Output the [X, Y] coordinate of the center of the cell containing the given text.  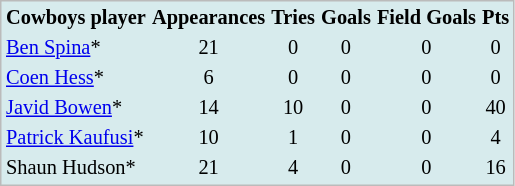
Goals [346, 18]
40 [496, 108]
16 [496, 168]
6 [208, 78]
Cowboys player [76, 18]
Shaun Hudson* [76, 168]
14 [208, 108]
Patrick Kaufusi* [76, 138]
1 [294, 138]
Javid Bowen* [76, 108]
Field Goals [426, 18]
Tries [294, 18]
Ben Spina* [76, 48]
Pts [496, 18]
Coen Hess* [76, 78]
Appearances [208, 18]
